Scan for the cell matching the given text and deliver its (X, Y) coordinate at center. 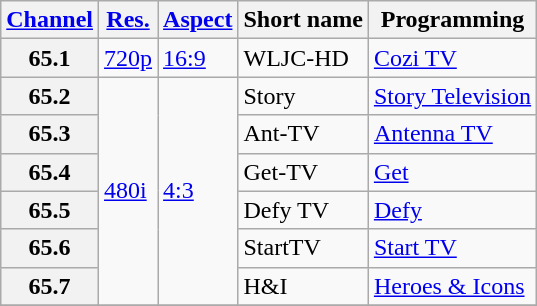
480i (128, 191)
Antenna TV (452, 134)
Story Television (452, 96)
Aspect (198, 20)
Programming (452, 20)
StartTV (303, 248)
65.7 (50, 286)
WLJC-HD (303, 58)
16:9 (198, 58)
Defy (452, 210)
Res. (128, 20)
Story (303, 96)
4:3 (198, 191)
65.4 (50, 172)
Heroes & Icons (452, 286)
720p (128, 58)
Defy TV (303, 210)
H&I (303, 286)
65.5 (50, 210)
Start TV (452, 248)
65.2 (50, 96)
Cozi TV (452, 58)
Channel (50, 20)
Short name (303, 20)
Get (452, 172)
65.1 (50, 58)
Get-TV (303, 172)
65.3 (50, 134)
65.6 (50, 248)
Ant-TV (303, 134)
